From the cell containing the given text, extract its center point as (x, y) coordinate. 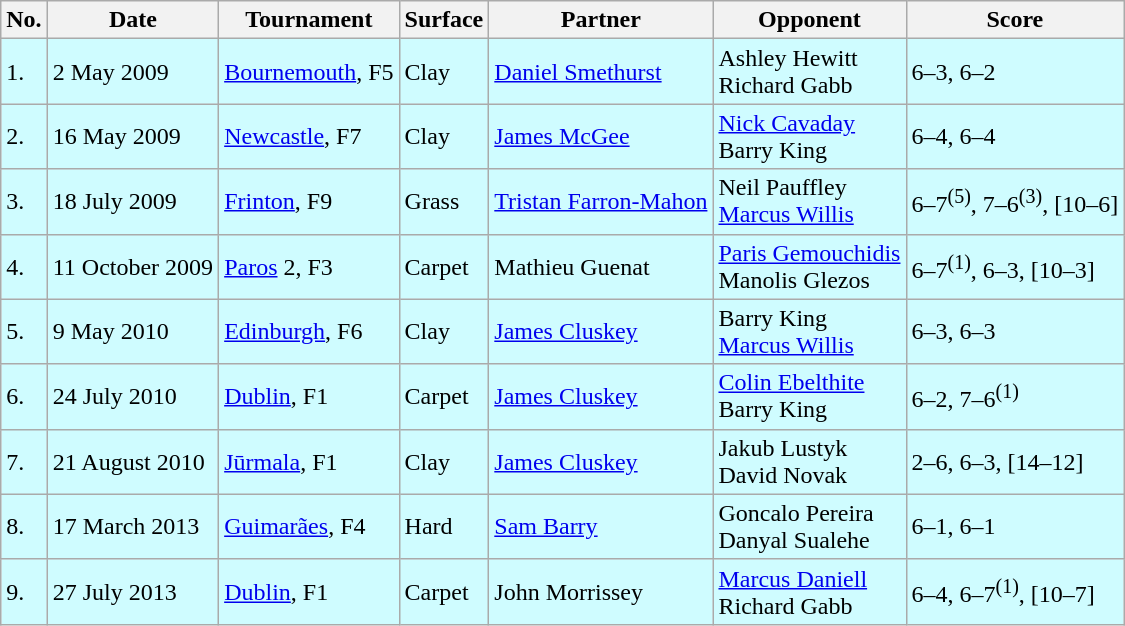
Opponent (810, 20)
Tristan Farron-Mahon (601, 202)
James McGee (601, 136)
2 May 2009 (132, 72)
Colin Ebelthite Barry King (810, 396)
6–3, 6–2 (1015, 72)
9 May 2010 (132, 332)
Jakub Lustyk David Novak (810, 462)
Goncalo Pereira Danyal Sualehe (810, 526)
Score (1015, 20)
Paros 2, F3 (309, 266)
Tournament (309, 20)
9. (24, 592)
6–4, 6–4 (1015, 136)
17 March 2013 (132, 526)
Bournemouth, F5 (309, 72)
Frinton, F9 (309, 202)
Partner (601, 20)
Guimarães, F4 (309, 526)
7. (24, 462)
4. (24, 266)
John Morrissey (601, 592)
Ashley Hewitt Richard Gabb (810, 72)
Barry King Marcus Willis (810, 332)
No. (24, 20)
6–4, 6–7(1), [10–7] (1015, 592)
Neil Pauffley Marcus Willis (810, 202)
6. (24, 396)
1. (24, 72)
16 May 2009 (132, 136)
11 October 2009 (132, 266)
Grass (444, 202)
24 July 2010 (132, 396)
5. (24, 332)
Paris Gemouchidis Manolis Glezos (810, 266)
27 July 2013 (132, 592)
6–7(5), 7–6(3), [10–6] (1015, 202)
6–1, 6–1 (1015, 526)
Hard (444, 526)
Nick Cavaday Barry King (810, 136)
Edinburgh, F6 (309, 332)
Surface (444, 20)
Newcastle, F7 (309, 136)
Date (132, 20)
6–2, 7–6(1) (1015, 396)
6–3, 6–3 (1015, 332)
3. (24, 202)
2–6, 6–3, [14–12] (1015, 462)
8. (24, 526)
Mathieu Guenat (601, 266)
Jūrmala, F1 (309, 462)
Daniel Smethurst (601, 72)
18 July 2009 (132, 202)
2. (24, 136)
6–7(1), 6–3, [10–3] (1015, 266)
Sam Barry (601, 526)
21 August 2010 (132, 462)
Marcus Daniell Richard Gabb (810, 592)
